Determine the (x, y) coordinate at the center of the cell enclosing the given text.  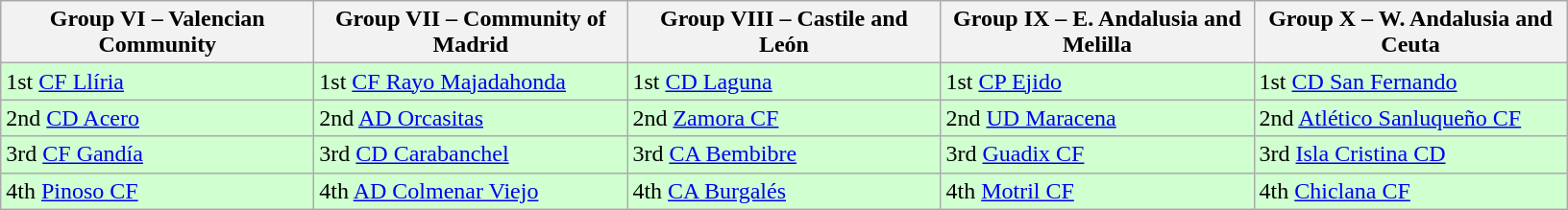
4th AD Colmenar Viejo (471, 191)
2nd Atlético Sanluqueño CF (1410, 118)
2nd CD Acero (158, 118)
Group X – W. Andalusia and Ceuta (1410, 33)
3rd Guadix CF (1097, 154)
Group IX – E. Andalusia and Melilla (1097, 33)
3rd CD Carabanchel (471, 154)
3rd CA Bembibre (784, 154)
Group VII – Community of Madrid (471, 33)
1st CF Rayo Majadahonda (471, 82)
2nd Zamora CF (784, 118)
1st CD San Fernando (1410, 82)
3rd CF Gandía (158, 154)
4th Chiclana CF (1410, 191)
4th Motril CF (1097, 191)
1st CP Ejido (1097, 82)
2nd UD Maracena (1097, 118)
4th Pinoso CF (158, 191)
Group VI – Valencian Community (158, 33)
Group VIII – Castile and León (784, 33)
2nd AD Orcasitas (471, 118)
3rd Isla Cristina CD (1410, 154)
4th CA Burgalés (784, 191)
1st CD Laguna (784, 82)
1st CF Llíria (158, 82)
